Identify which cell holds the provided text, then report its (x, y) central coordinate. 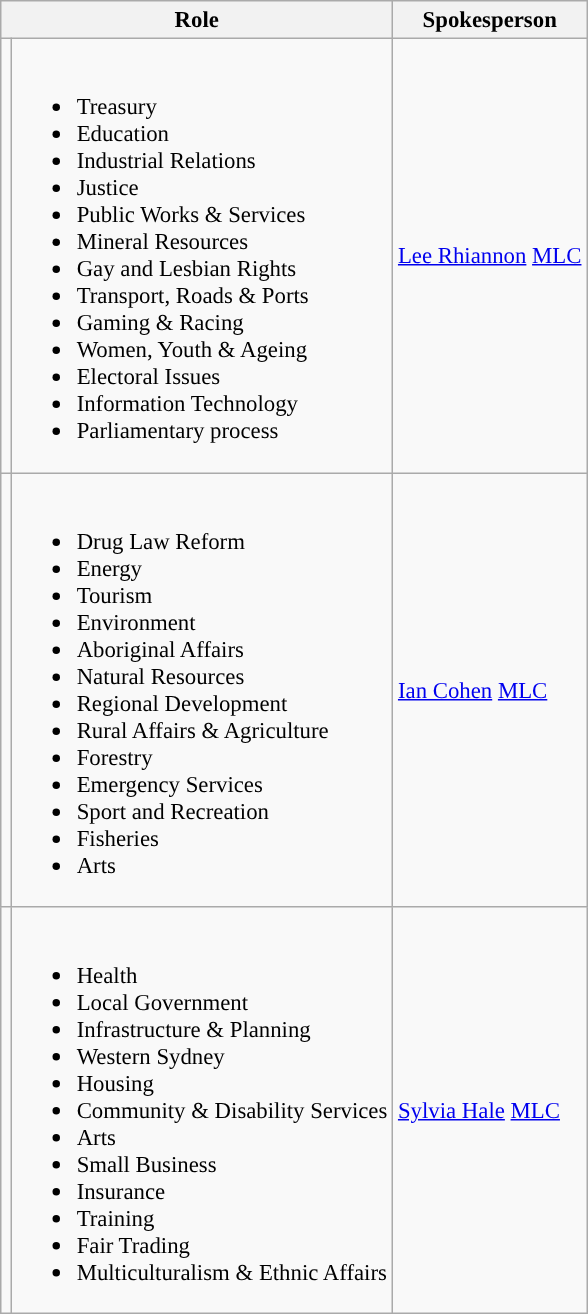
Ian Cohen MLC (490, 690)
Sylvia Hale MLC (490, 1110)
Spokesperson (490, 20)
Lee Rhiannon MLC (490, 256)
Role (197, 20)
